Capture the cell that displays the provided text and extract its [X, Y] central coordinate. 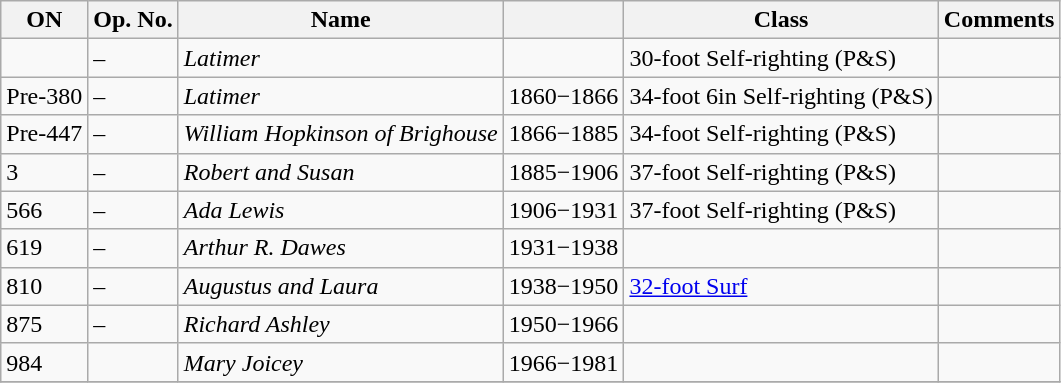
1931−1938 [564, 248]
Class [781, 20]
1950−1966 [564, 324]
1966−1981 [564, 362]
Augustus and Laura [340, 286]
1906−1931 [564, 210]
984 [44, 362]
619 [44, 248]
1885−1906 [564, 172]
566 [44, 210]
Ada Lewis [340, 210]
1866−1885 [564, 134]
810 [44, 286]
Mary Joicey [340, 362]
34-foot Self-righting (P&S) [781, 134]
Richard Ashley [340, 324]
Pre-380 [44, 96]
ON [44, 20]
Arthur R. Dawes [340, 248]
William Hopkinson of Brighouse [340, 134]
Pre-447 [44, 134]
3 [44, 172]
Op. No. [133, 20]
30-foot Self-righting (P&S) [781, 58]
1860−1866 [564, 96]
1938−1950 [564, 286]
34-foot 6in Self-righting (P&S) [781, 96]
Name [340, 20]
Comments [999, 20]
875 [44, 324]
Robert and Susan [340, 172]
32-foot Surf [781, 286]
